From the cell containing the given text, extract its center point as (X, Y) coordinate. 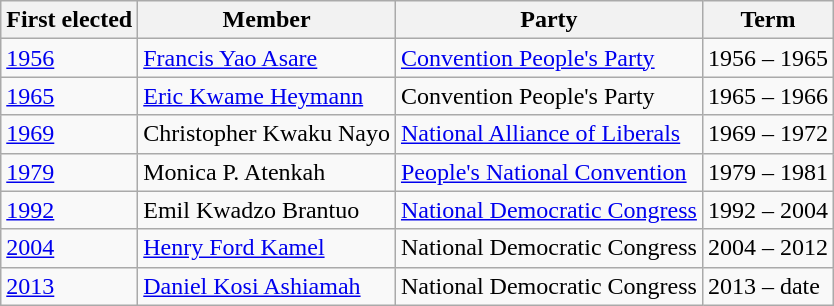
Francis Yao Asare (267, 58)
1956 (70, 58)
1979 – 1981 (768, 172)
First elected (70, 20)
1992 – 2004 (768, 210)
1956 – 1965 (768, 58)
2004 – 2012 (768, 248)
1969 (70, 134)
National Alliance of Liberals (548, 134)
Member (267, 20)
Party (548, 20)
People's National Convention (548, 172)
Emil Kwadzo Brantuo (267, 210)
1965 (70, 96)
Monica P. Atenkah (267, 172)
Eric Kwame Heymann (267, 96)
1969 – 1972 (768, 134)
Christopher Kwaku Nayo (267, 134)
1992 (70, 210)
2013 – date (768, 286)
Daniel Kosi Ashiamah (267, 286)
Term (768, 20)
2004 (70, 248)
1965 – 1966 (768, 96)
Henry Ford Kamel (267, 248)
1979 (70, 172)
2013 (70, 286)
